For the text-containing cell, return its midpoint in (x, y) coordinate format. 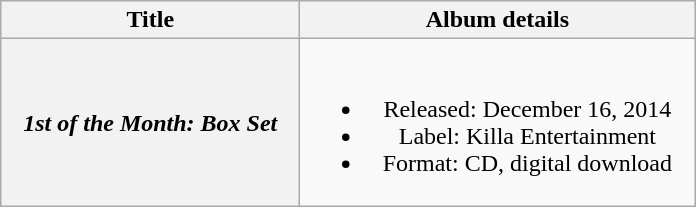
Released: December 16, 2014Label: Killa EntertainmentFormat: CD, digital download (498, 122)
1st of the Month: Box Set (150, 122)
Title (150, 20)
Album details (498, 20)
